For the text-containing cell, return its midpoint in (x, y) coordinate format. 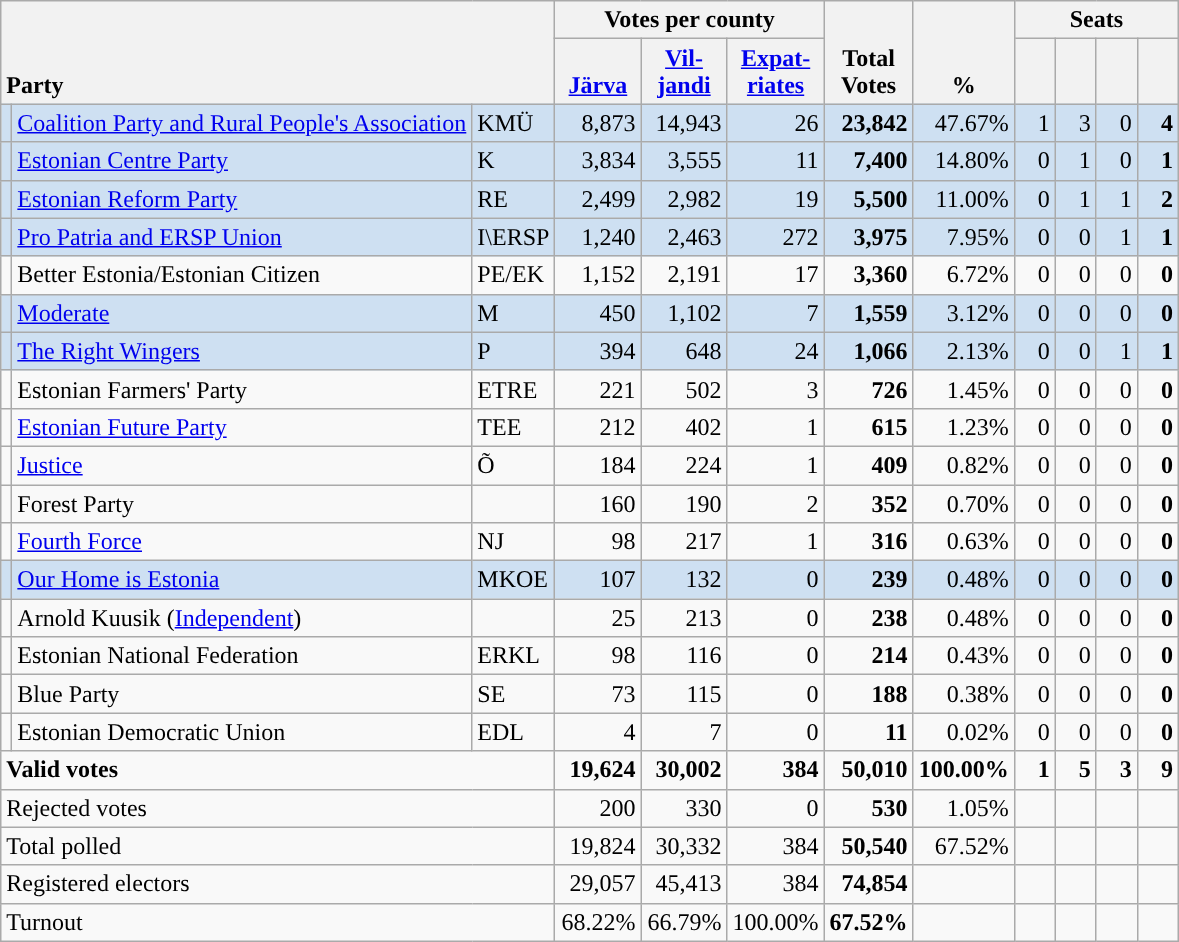
330 (684, 808)
132 (684, 580)
The Right Wingers (242, 351)
160 (598, 503)
615 (868, 427)
P (514, 351)
Seats (1096, 20)
Estonian Democratic Union (242, 732)
1.45% (964, 389)
7,400 (868, 161)
Valid votes (278, 770)
5,500 (868, 199)
Moderate (242, 313)
Party (278, 52)
648 (684, 351)
Vil- jandi (684, 72)
Arnold Kuusik (Independent) (242, 618)
Pro Patria and ERSP Union (242, 237)
200 (598, 808)
Votes per county (690, 20)
409 (868, 465)
Blue Party (242, 694)
K (514, 161)
ERKL (514, 656)
1,066 (868, 351)
Registered electors (278, 884)
PE/EK (514, 275)
0.43% (964, 656)
19,824 (598, 846)
2,463 (684, 237)
450 (598, 313)
45,413 (684, 884)
3,555 (684, 161)
188 (868, 694)
NJ (514, 542)
7.95% (964, 237)
Better Estonia/Estonian Citizen (242, 275)
212 (598, 427)
29,057 (598, 884)
11.00% (964, 199)
2,191 (684, 275)
352 (868, 503)
ETRE (514, 389)
Estonian National Federation (242, 656)
0.02% (964, 732)
184 (598, 465)
74,854 (868, 884)
KMÜ (514, 123)
3.12% (964, 313)
6.72% (964, 275)
3,834 (598, 161)
Fourth Force (242, 542)
Coalition Party and Rural People's Association (242, 123)
47.67% (964, 123)
3,975 (868, 237)
MKOE (514, 580)
23,842 (868, 123)
1,152 (598, 275)
0.70% (964, 503)
2,499 (598, 199)
SE (514, 694)
530 (868, 808)
RE (514, 199)
115 (684, 694)
238 (868, 618)
726 (868, 389)
24 (776, 351)
272 (776, 237)
66.79% (684, 922)
EDL (514, 732)
M (514, 313)
Turnout (278, 922)
50,540 (868, 846)
68.22% (598, 922)
8,873 (598, 123)
25 (598, 618)
3,360 (868, 275)
50,010 (868, 770)
0.38% (964, 694)
213 (684, 618)
Rejected votes (278, 808)
26 (776, 123)
73 (598, 694)
Estonian Farmers' Party (242, 389)
1,102 (684, 313)
1,240 (598, 237)
Expat- riates (776, 72)
0.63% (964, 542)
5 (1076, 770)
Estonian Future Party (242, 427)
Õ (514, 465)
1,559 (868, 313)
Total polled (278, 846)
221 (598, 389)
Estonian Centre Party (242, 161)
502 (684, 389)
1.05% (964, 808)
TEE (514, 427)
394 (598, 351)
239 (868, 580)
Total Votes (868, 52)
2,982 (684, 199)
Estonian Reform Party (242, 199)
% (964, 52)
107 (598, 580)
1.23% (964, 427)
402 (684, 427)
30,332 (684, 846)
Our Home is Estonia (242, 580)
19,624 (598, 770)
316 (868, 542)
217 (684, 542)
14,943 (684, 123)
9 (1158, 770)
2.13% (964, 351)
Justice (242, 465)
14.80% (964, 161)
17 (776, 275)
Forest Party (242, 503)
19 (776, 199)
I\ERSP (514, 237)
190 (684, 503)
116 (684, 656)
214 (868, 656)
0.82% (964, 465)
Järva (598, 72)
30,002 (684, 770)
224 (684, 465)
